Return [X, Y] of the center of cell containing provided text 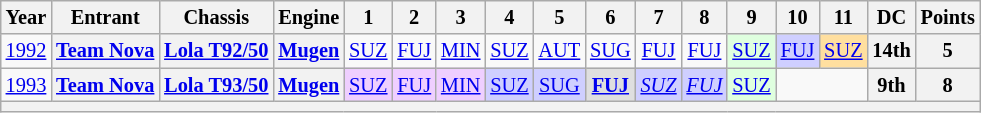
7 [659, 17]
3 [460, 17]
Lola T93/50 [216, 85]
14th [891, 51]
1992 [26, 51]
4 [509, 17]
AUT [560, 51]
9 [751, 17]
10 [798, 17]
6 [610, 17]
2 [414, 17]
Engine [308, 17]
Chassis [216, 17]
11 [843, 17]
DC [891, 17]
1993 [26, 85]
Points [948, 17]
1 [368, 17]
Entrant [105, 17]
9th [891, 85]
Year [26, 17]
Lola T92/50 [216, 51]
